For the text-containing cell, return its midpoint in [x, y] coordinate format. 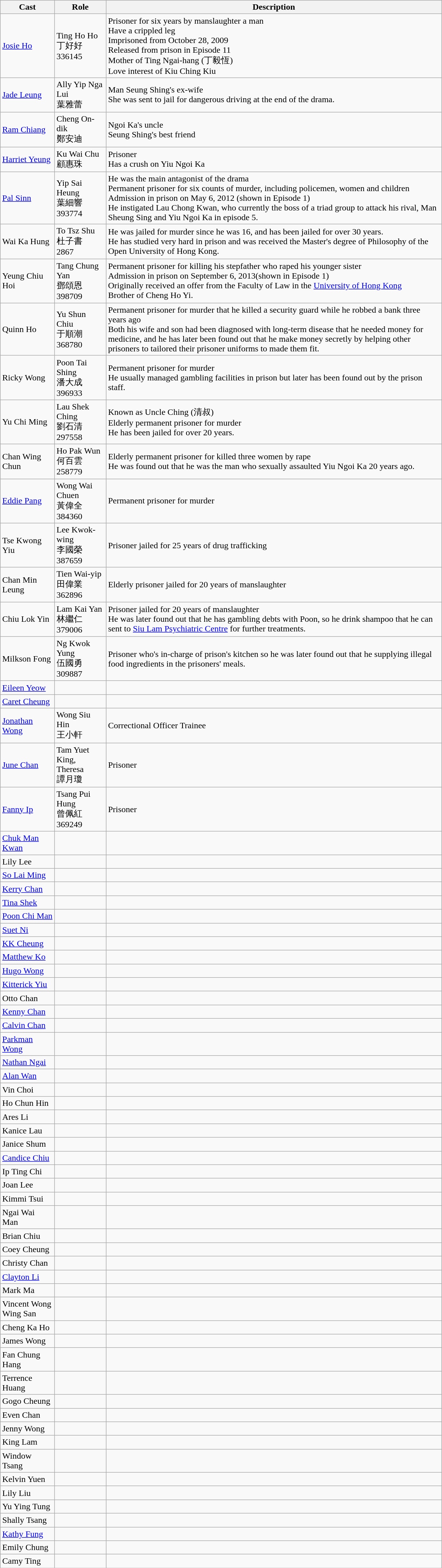
Ricky Wong [27, 378]
Jade Leung [27, 95]
Cheng Ka Ho [27, 1327]
Matthew Ko [27, 957]
Permanent prisoner for murderHe usually managed gambling facilities in prison but later has been found out by the prison staff. [274, 378]
Ngoi Ka's uncle Seung Shing's best friend [274, 130]
Christy Chan [27, 1263]
Tina Shek [27, 903]
Chiu Lok Yin [27, 620]
Eileen Yeow [27, 688]
Yu Ying Tung [27, 1506]
Kitterick Yiu [27, 984]
Ho Pak Wun何百雲258779 [80, 461]
Wong Wai Chuen黃偉全384360 [80, 501]
Kathy Fung [27, 1534]
Tsang Pui Hung曾佩紅369249 [80, 809]
Lau Shek Ching劉石清297558 [80, 422]
Ares Li [27, 1117]
Ho Chun Hin [27, 1103]
Yip Sai Heung葉細響393774 [80, 198]
Cast [27, 7]
Known as Uncle Ching (清叔)Elderly permanent prisoner for murderHe has been jailed for over 20 years. [274, 422]
Vin Choi [27, 1090]
Mark Ma [27, 1290]
Otto Chan [27, 998]
Lee Kwok-wing李國榮387659 [80, 545]
Eddie Pang [27, 501]
Kelvin Yuen [27, 1479]
Prisoner jailed for 25 years of drug trafficking [274, 545]
Nathan Ngai [27, 1062]
Correctional Officer Trainee [274, 726]
Josie Ho [27, 46]
Clayton Li [27, 1277]
Elderly prisoner jailed for 20 years of manslaughter [274, 584]
Kimmi Tsui [27, 1199]
Fanny Ip [27, 809]
Kanice Lau [27, 1131]
Elderly permanent prisoner for killed three women by rapeHe was found out that he was the man who sexually assaulted Yiu Ngoi Ka 20 years ago. [274, 461]
Chan Min Leung [27, 584]
Chan Wing Chun [27, 461]
Prisoner who's in-charge of prison's kitchen so he was later found out that he supplying illegal food ingredients in the prisoners' meals. [274, 659]
Hugo Wong [27, 971]
Tam Yuet King, Theresa譚月瓊 [80, 765]
Lily Liu [27, 1493]
Jenny Wong [27, 1429]
To Tsz Shu杜子書2867 [80, 242]
Coey Cheung [27, 1249]
Poon Tai Shing潘大成396933 [80, 378]
Ip Ting Chi [27, 1171]
Calvin Chan [27, 1025]
PrisonerHas a crush on Yiu Ngoi Ka [274, 160]
Terrence Huang [27, 1383]
Tang Chung Yan鄧頌恩398709 [80, 281]
Camy Ting [27, 1561]
Parkman Wong [27, 1043]
Jonathan Wong [27, 726]
So Lai Ming [27, 875]
Window Tsang [27, 1461]
James Wong [27, 1341]
Cheng On-dik 鄭安迪 [80, 130]
Caret Cheung [27, 701]
Suet Ni [27, 930]
June Chan [27, 765]
Yeung Chiu Hoi [27, 281]
Brian Chiu [27, 1236]
Kerry Chan [27, 889]
Yu Chi Ming [27, 422]
Yu Shun Chiu于順潮368780 [80, 329]
Kenny Chan [27, 1012]
Ng Kwok Yung伍國勇309887 [80, 659]
Poon Chi Man [27, 916]
Joan Lee [27, 1185]
Wai Ka Hung [27, 242]
Permanent prisoner for murder [274, 501]
King Lam [27, 1442]
Quinn Ho [27, 329]
Shally Tsang [27, 1520]
Milkson Fong [27, 659]
Vincent Wong Wing San [27, 1309]
Ngai Wai Man [27, 1217]
Pal Sinn [27, 198]
Candice Chiu [27, 1158]
Tien Wai-yip田偉業362896 [80, 584]
Janice Shum [27, 1144]
Even Chan [27, 1415]
Tse Kwong Yiu [27, 545]
Description [274, 7]
Man Seung Shing's ex-wifeShe was sent to jail for dangerous driving at the end of the drama. [274, 95]
Gogo Cheung [27, 1401]
Fan Chung Hang [27, 1360]
Wong Siu Hin王小軒 [80, 726]
Lily Lee [27, 862]
Ally Yip Nga Lui葉雅蕾 [80, 95]
Alan Wan [27, 1076]
Role [80, 7]
Chuk Man Kwan [27, 843]
Lam Kai Yan林繼仁379006 [80, 620]
Harriet Yeung [27, 160]
Ram Chiang [27, 130]
Emily Chung [27, 1548]
KK Cheung [27, 943]
Ting Ho Ho丁好好336145 [80, 46]
Ku Wai Chu顧惠珠 [80, 160]
